From the cell containing the given text, extract its center point as [X, Y] coordinate. 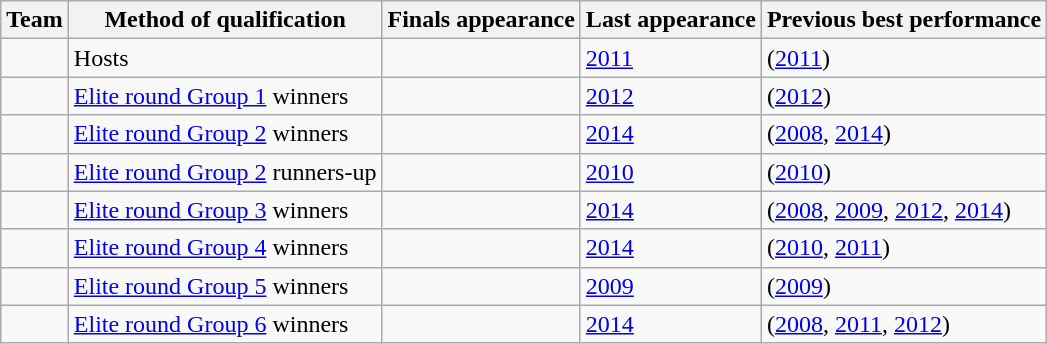
(2008, 2009, 2012, 2014) [904, 210]
Last appearance [670, 20]
2011 [670, 58]
2010 [670, 172]
Elite round Group 5 winners [225, 286]
Elite round Group 2 runners-up [225, 172]
Elite round Group 4 winners [225, 248]
Hosts [225, 58]
Elite round Group 1 winners [225, 96]
Finals appearance [481, 20]
(2008, 2011, 2012) [904, 324]
(2011) [904, 58]
(2009) [904, 286]
2012 [670, 96]
(2012) [904, 96]
2009 [670, 286]
Elite round Group 3 winners [225, 210]
Elite round Group 6 winners [225, 324]
Elite round Group 2 winners [225, 134]
(2008, 2014) [904, 134]
(2010, 2011) [904, 248]
Method of qualification [225, 20]
(2010) [904, 172]
Previous best performance [904, 20]
Team [35, 20]
